Extract the [x, y] coordinate from the center of the cell holding the provided text.  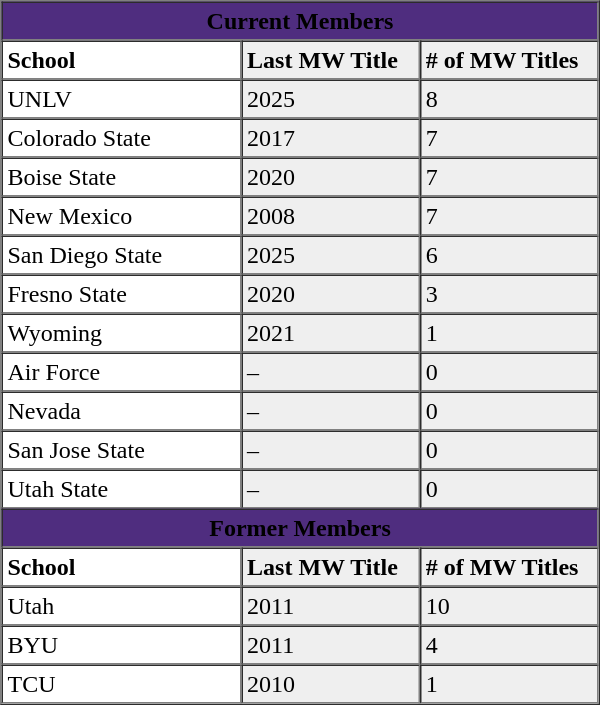
2010 [330, 684]
8 [510, 100]
2021 [330, 334]
BYU [122, 646]
6 [510, 256]
3 [510, 294]
Colorado State [122, 138]
Nevada [122, 412]
Former Members [300, 528]
Air Force [122, 372]
Utah [122, 606]
4 [510, 646]
2008 [330, 216]
UNLV [122, 100]
San Jose State [122, 450]
Current Members [300, 22]
Boise State [122, 178]
Utah State [122, 490]
Fresno State [122, 294]
TCU [122, 684]
New Mexico [122, 216]
Wyoming [122, 334]
San Diego State [122, 256]
2017 [330, 138]
10 [510, 606]
